Output the [X, Y] coordinate of the center of the cell containing the given text.  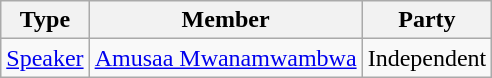
Independent [427, 58]
Party [427, 20]
Type [45, 20]
Member [226, 20]
Amusaa Mwanamwambwa [226, 58]
Speaker [45, 58]
